Detect which cell encompasses the target text, then output its [x, y] center coordinate. 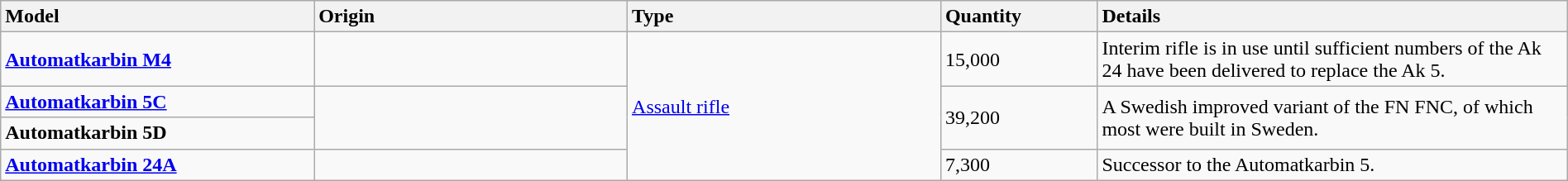
Automat­karbin 24A [157, 164]
Model [157, 17]
Automat­karbin 5C [157, 102]
Automat­karbin M4 [157, 60]
Type [784, 17]
15,000 [1019, 60]
Details [1332, 17]
Origin [471, 17]
39,200 [1019, 117]
Successor to the Automatkarbin 5. [1332, 164]
Interim rifle is in use until sufficient numbers of the Ak 24 have been delivered to replace the Ak 5. [1332, 60]
Quantity [1019, 17]
7,300 [1019, 164]
A Swedish improved variant of the FN FNC, of which most were built in Sweden. [1332, 117]
Automat­karbin 5D [157, 133]
Assault rifle [784, 106]
